Find where the given text appears and provide that cell's center as [X, Y] coordinate. 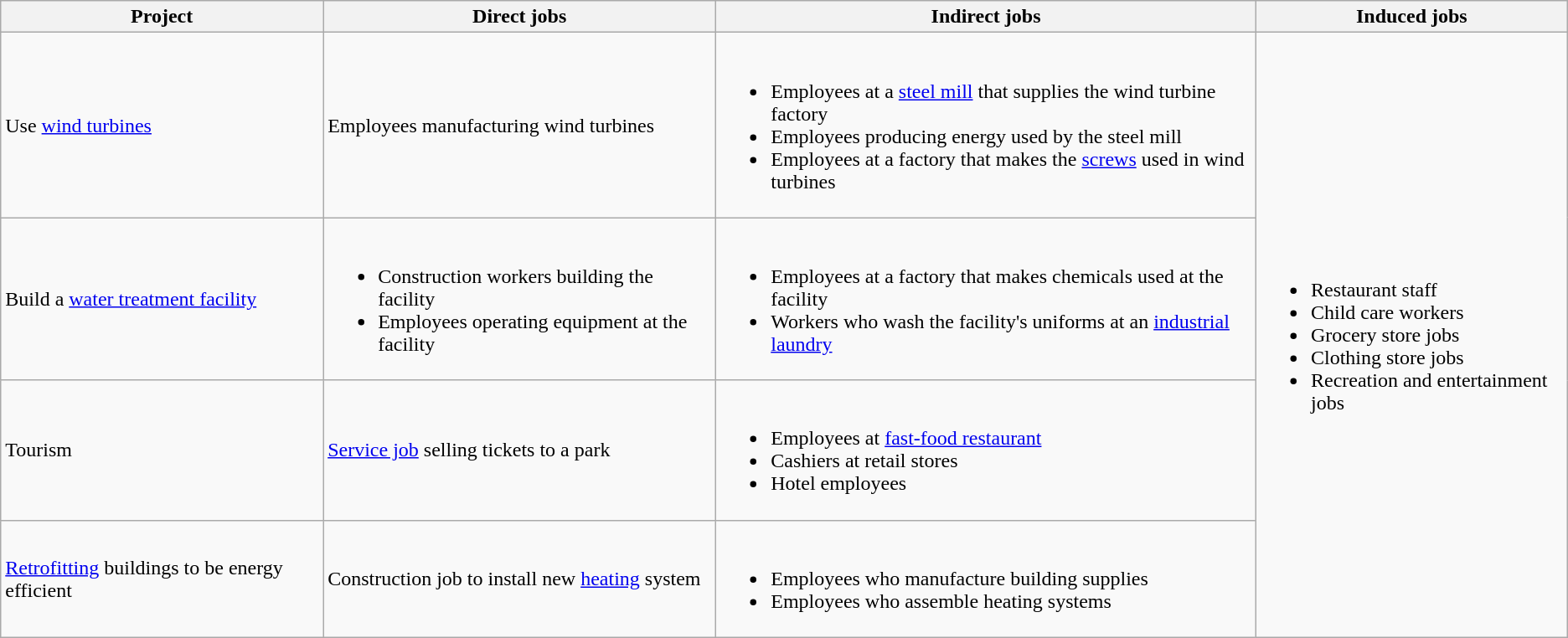
Direct jobs [519, 17]
Service job selling tickets to a park [519, 450]
Employees who manufacture building suppliesEmployees who assemble heating systems [987, 579]
Retrofitting buildings to be energy efficient [162, 579]
Construction job to install new heating system [519, 579]
Employees manufacturing wind turbines [519, 126]
Induced jobs [1411, 17]
Employees at fast-food restaurantCashiers at retail storesHotel employees [987, 450]
Build a water treatment facility [162, 299]
Tourism [162, 450]
Employees at a factory that makes chemicals used at the facilityWorkers who wash the facility's uniforms at an industrial laundry [987, 299]
Project [162, 17]
Indirect jobs [987, 17]
Use wind turbines [162, 126]
Construction workers building the facilityEmployees operating equipment at the facility [519, 299]
Restaurant staffChild care workersGrocery store jobsClothing store jobsRecreation and entertainment jobs [1411, 335]
